Determine the (x, y) coordinate at the center of the cell enclosing the given text.  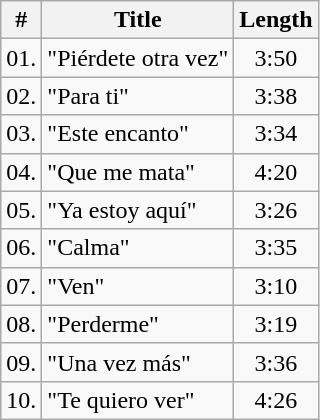
3:26 (276, 210)
05. (22, 210)
"Este encanto" (138, 134)
"Piérdete otra vez" (138, 58)
"Perderme" (138, 324)
3:38 (276, 96)
09. (22, 362)
3:36 (276, 362)
06. (22, 248)
4:20 (276, 172)
3:10 (276, 286)
3:19 (276, 324)
3:34 (276, 134)
"Te quiero ver" (138, 400)
Length (276, 20)
04. (22, 172)
08. (22, 324)
3:35 (276, 248)
10. (22, 400)
4:26 (276, 400)
"Ven" (138, 286)
02. (22, 96)
3:50 (276, 58)
"Ya estoy aquí" (138, 210)
"Calma" (138, 248)
"Para ti" (138, 96)
# (22, 20)
01. (22, 58)
"Una vez más" (138, 362)
07. (22, 286)
"Que me mata" (138, 172)
03. (22, 134)
Title (138, 20)
